Determine the (X, Y) coordinate at the center of the cell enclosing the given text.  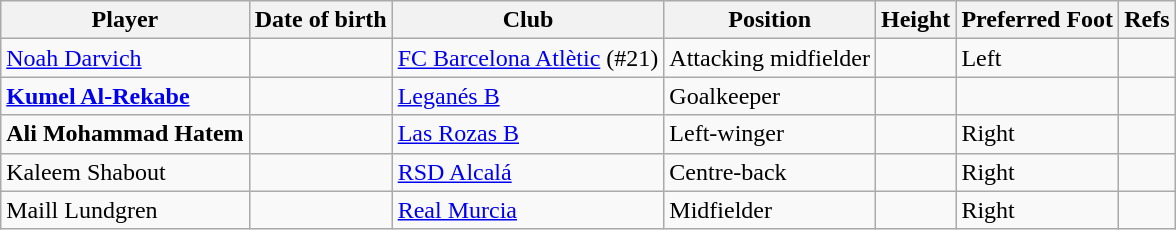
Position (770, 20)
Height (915, 20)
RSD Alcalá (528, 172)
Ali Mohammad Hatem (125, 134)
Club (528, 20)
Noah Darvich (125, 58)
Centre-back (770, 172)
Midfielder (770, 210)
Real Murcia (528, 210)
Left (1038, 58)
Kumel Al-Rekabe (125, 96)
Attacking midfielder (770, 58)
Refs (1147, 20)
Leganés B (528, 96)
Goalkeeper (770, 96)
Maill Lundgren (125, 210)
Kaleem Shabout (125, 172)
Player (125, 20)
Las Rozas B (528, 134)
Preferred Foot (1038, 20)
FC Barcelona Atlètic (#21) (528, 58)
Date of birth (320, 20)
Left-winger (770, 134)
